Output the (X, Y) coordinate of the center of the cell containing the given text.  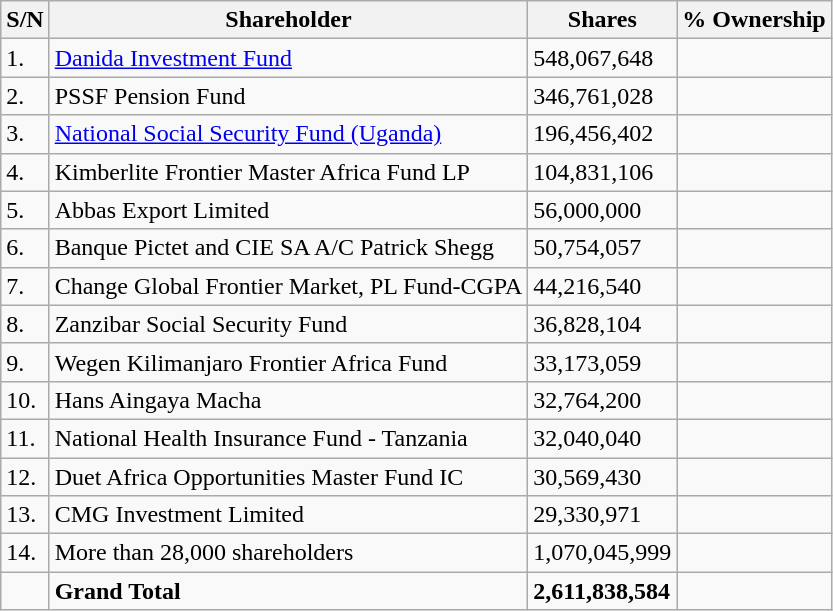
1. (25, 58)
1,070,045,999 (602, 553)
Zanzibar Social Security Fund (288, 324)
CMG Investment Limited (288, 515)
More than 28,000 shareholders (288, 553)
3. (25, 134)
50,754,057 (602, 248)
National Social Security Fund (Uganda) (288, 134)
Duet Africa Opportunities Master Fund IC (288, 477)
National Health Insurance Fund - Tanzania (288, 438)
29,330,971 (602, 515)
6. (25, 248)
44,216,540 (602, 286)
32,764,200 (602, 400)
Kimberlite Frontier Master Africa Fund LP (288, 172)
9. (25, 362)
548,067,648 (602, 58)
5. (25, 210)
Grand Total (288, 591)
Danida Investment Fund (288, 58)
Banque Pictet and CIE SA A/C Patrick Shegg (288, 248)
32,040,040 (602, 438)
8. (25, 324)
% Ownership (754, 20)
Hans Aingaya Macha (288, 400)
12. (25, 477)
Shares (602, 20)
2,611,838,584 (602, 591)
4. (25, 172)
14. (25, 553)
S/N (25, 20)
36,828,104 (602, 324)
11. (25, 438)
Wegen Kilimanjaro Frontier Africa Fund (288, 362)
196,456,402 (602, 134)
30,569,430 (602, 477)
33,173,059 (602, 362)
56,000,000 (602, 210)
2. (25, 96)
7. (25, 286)
10. (25, 400)
Change Global Frontier Market, PL Fund-CGPA (288, 286)
PSSF Pension Fund (288, 96)
13. (25, 515)
346,761,028 (602, 96)
Abbas Export Limited (288, 210)
Shareholder (288, 20)
104,831,106 (602, 172)
